Return (X, Y) of the center of cell containing provided text 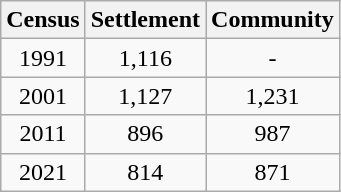
Settlement (145, 20)
896 (145, 134)
Community (273, 20)
2021 (43, 172)
1991 (43, 58)
871 (273, 172)
- (273, 58)
1,231 (273, 96)
814 (145, 172)
2001 (43, 96)
1,116 (145, 58)
1,127 (145, 96)
987 (273, 134)
Census (43, 20)
2011 (43, 134)
